Return the [X, Y] coordinate for the center point of the cell that contains the specified text.  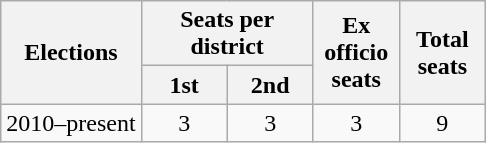
2nd [270, 85]
Ex officio seats [356, 52]
2010–present [71, 123]
Seats per district [227, 34]
9 [442, 123]
Total seats [442, 52]
Elections [71, 52]
1st [184, 85]
